For the text-containing cell, return its midpoint in (X, Y) coordinate format. 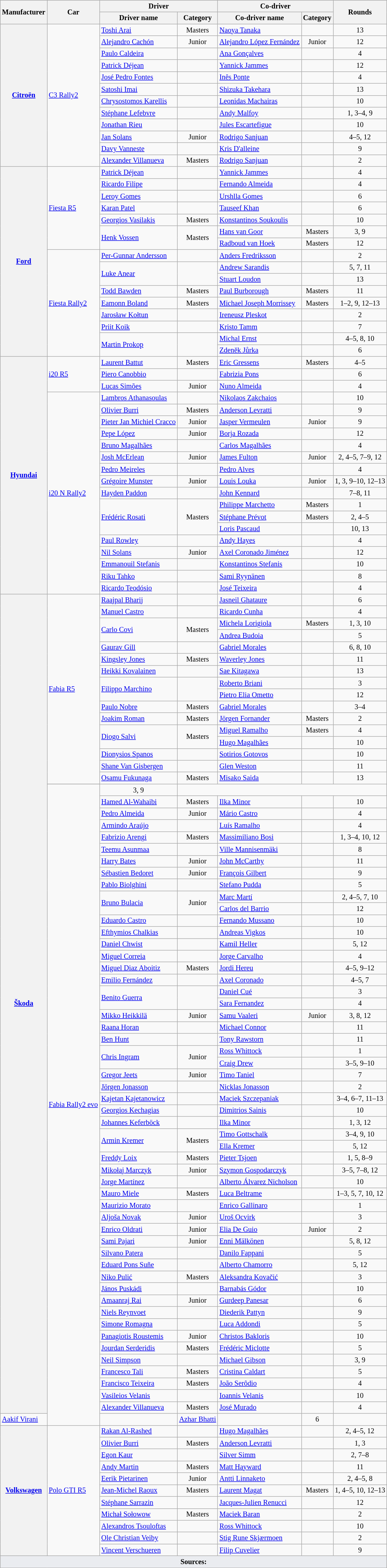
Stig Rune Skjærmoen (259, 1538)
Paulo Caldeira (138, 54)
2, 4–5, 8 (360, 1479)
Mikko Heikkilä (138, 1015)
Vasileios Velanis (138, 1395)
Maciek Szczepaniak (259, 1099)
Rounds (360, 12)
Raajpal Bharij (138, 600)
Filip Cuvelier (259, 1550)
Fabrizio Arengi (138, 837)
Frédéric Rosati (138, 517)
Pieter Tsjoen (259, 1158)
Alejandro López Fernández (259, 42)
Pepe López (138, 434)
Pablo Biolghini (138, 885)
Shizuka Takehara (259, 89)
1–2, 9, 12–13 (360, 303)
José Pedro Fontes (138, 77)
Sources: (194, 1562)
Michał Sołowow (138, 1514)
2, 4–5, 7, 10 (360, 897)
John McCarthy (259, 861)
Ricardo Filipe (138, 184)
1, 3, 12 (360, 1122)
Michael Gibson (259, 1360)
Nil Solans (138, 553)
Ole Christian Veiby (138, 1538)
Sae Kitagawa (259, 671)
Loris Pascaud (259, 529)
Pieter Jan Michiel Cracco (138, 422)
Grégoire Munster (138, 481)
Misako Saida (259, 778)
Bruno Bulacia (138, 903)
Jourdan Serderidis (138, 1348)
Barnabás Gódor (259, 1289)
Laurent Magat (259, 1490)
Miguel Correia (138, 956)
1, 3, 10 (360, 623)
Car (73, 12)
Francisco Teixeira (138, 1383)
Martin Prokop (138, 344)
Andy Hayes (259, 541)
Sotirios Gotovos (259, 754)
Jordi Hereu (259, 968)
Leroy Gomes (138, 196)
Jorge Martínez (138, 1182)
Piero Canobbio (138, 374)
Bruno Magalhães (138, 446)
Maurizio Morato (138, 1206)
Karan Patel (138, 208)
Francesco Tali (138, 1372)
Niels Reynvoet (138, 1313)
Kamil Heller (259, 944)
Massimiliano Bosi (259, 837)
Azhar Bhatti (197, 1419)
Paul Burborough (259, 291)
Panagiotis Roustemis (138, 1336)
Driver (159, 6)
Luca Addondi (259, 1324)
Nuno Almeida (259, 386)
Fiesta Rally2 (73, 303)
Chris Ingram (138, 1057)
Fabia R5 (73, 689)
Szymon Gospodarczyk (259, 1170)
Laurent Battut (138, 362)
4–5, 12 (360, 137)
José Murado (259, 1407)
Kristo Tamm (259, 327)
Mário Castro (259, 814)
4–5, 7 (360, 980)
Paulo Nobre (138, 707)
Frédéric Miclotte (259, 1348)
3–4, 6–7, 11–13 (360, 1099)
Manufacturer (24, 12)
Zdeněk Jůrka (259, 350)
4–5, 9–12 (360, 968)
Hyundai (24, 475)
Jonathan Rieu (138, 125)
Timo Gottschalk (259, 1134)
Paul Rowley (138, 541)
Daniel Cué (259, 992)
6, 8, 10 (360, 647)
Jules Escartefigue (259, 125)
Per-Gunnar Andersson (138, 255)
Philippe Marchetto (259, 505)
Christos Bakloris (259, 1336)
Timo Taniel (259, 1075)
Eduard Pons Suñe (138, 1265)
2, 7–8 (360, 1455)
Toshi Arai (138, 30)
Sara Fernandez (259, 1003)
Filippo Marchino (138, 689)
Gaurav Gill (138, 647)
Benito Guerra (138, 998)
Aakif Virani (24, 1419)
5, 7, 11 (360, 267)
Enrico Oldrati (138, 1229)
Andrew Sarandis (259, 267)
José Teixeira (259, 588)
Andy Malfoy (259, 113)
i20 R5 (73, 374)
Stéphane Prévot (259, 517)
Freddy Loix (138, 1158)
Jarosław Kołtun (138, 315)
Eduardo Castro (138, 921)
Eric Gressens (259, 362)
4–5, 8, 10 (360, 339)
Konstantinos Soukoulis (259, 220)
Aleksandra Kovačić (259, 1277)
Shane Van Gisbergen (138, 766)
Co-driver name (259, 18)
Andreas Vigkos (259, 933)
2, 4–5, 7–9, 12 (360, 457)
Ioannis Velanis (259, 1395)
Teemu Asunmaa (138, 849)
Stéphane Sarrazin (138, 1502)
Inês Ponte (259, 77)
Niko Pulić (138, 1277)
Stefano Pudda (259, 885)
Luca Beltrame (259, 1194)
Tauseef Khan (259, 208)
Jasneil Ghataure (259, 600)
Ricardo Cunha (259, 612)
3–5, 7–8, 12 (360, 1170)
James Fulton (259, 457)
Lambros Athanasoulas (138, 398)
Jacques-Julien Renucci (259, 1502)
Raana Horan (138, 1027)
Egon Kaur (138, 1455)
Chrysostomos Karellis (138, 101)
Gurdeep Panesar (259, 1301)
Osamu Fukunaga (138, 778)
Michael Joseph Morrissey (259, 303)
Pietro Elia Ometto (259, 695)
Nicklas Jonasson (259, 1087)
Eerik Pietarinen (138, 1479)
Rakan Al-Rashed (138, 1431)
Diogo Salvi (138, 736)
Danilo Fappani (259, 1253)
Sami Pajari (138, 1241)
Emilio Fernández (138, 980)
Sami Ryynänen (259, 576)
João Serôdio (259, 1383)
Naoya Tanaka (259, 30)
Ville Mannisenmäki (259, 849)
Marc Martí (259, 897)
Amaanraj Rai (138, 1301)
Carlos del Barrio (259, 909)
Pedro Alves (259, 469)
Georgios Vasilakis (138, 220)
Fernando Mussano (259, 921)
Andrea Budoia (259, 635)
Heikki Kovalainen (138, 671)
Kingsley Jones (138, 659)
Glen Weston (259, 766)
Ireneusz Pleskot (259, 315)
Neil Simpson (138, 1360)
Alejandro Cachón (138, 42)
Armin Kremer (138, 1140)
Pedro Meireles (138, 469)
Harry Bates (138, 861)
John Kennard (259, 493)
Ben Hunt (138, 1039)
Leonidas Machairas (259, 101)
Fernando Almeida (259, 184)
Dionysios Spanos (138, 754)
Silver Simm (259, 1455)
János Puskádi (138, 1289)
Armindo Araújo (138, 826)
Hayden Paddon (138, 493)
Škoda (24, 1003)
Jan Solans (138, 137)
Hamed Al-Wahaibi (138, 802)
Tony Rawstorn (259, 1039)
7–8, 11 (360, 493)
C3 Rally2 (73, 95)
Mikołaj Marczyk (138, 1170)
Josh McErlean (138, 457)
Gregor Jeets (138, 1075)
3–5, 9–10 (360, 1063)
Carlos Magalhães (259, 446)
1–3, 5, 7, 10, 12 (360, 1194)
3–4 (360, 707)
Stéphane Lefebvre (138, 113)
Jorge Carvalho (259, 956)
Konstantinos Stefanis (259, 564)
Aljoša Novak (138, 1217)
Axel Coronado Jiménez (259, 553)
Daniel Chwist (138, 944)
10, 13 (360, 529)
Citroën (24, 95)
Axel Coronado (259, 980)
Miguel Ramalho (259, 730)
Miguel Diaz Aboitiz (138, 968)
Co-driver (276, 6)
Cristina Caldart (259, 1372)
Joakim Roman (138, 719)
Volkswagen (24, 1490)
Vincent Verschueren (138, 1550)
Michael Connor (259, 1027)
Efthymios Chalkias (138, 933)
Diederik Pattyn (259, 1313)
Waverley Jones (259, 659)
Sébastien Bedoret (138, 873)
Satoshi Imai (138, 89)
Fiesta R5 (73, 208)
Priit Koik (138, 327)
Georgios Kechagias (138, 1110)
1, 3–4, 10, 12 (360, 837)
Polo GTI R5 (73, 1490)
Luís Ramalho (259, 826)
3, 8, 12 (360, 1015)
Silvano Patera (138, 1253)
Fabia Rally2 evo (73, 1104)
Simone Romagna (138, 1324)
2, 4–5 (360, 517)
Ricardo Teodósio (138, 588)
Roberto Briani (259, 683)
Ella Kremer (259, 1146)
Eamonn Boland (138, 303)
Jörgen Jonasson (138, 1087)
Luke Anear (138, 273)
Alberto Chamorro (259, 1265)
1, 3, 9–10, 12–13 (360, 481)
Craig Drew (259, 1063)
Uroš Ocvirk (259, 1217)
i20 N Rally2 (73, 493)
Emmanouil Stefanis (138, 564)
Alexandros Tsouloftas (138, 1526)
Michal Ernst (259, 339)
Enrico Gallinaro (259, 1206)
Mauro Miele (138, 1194)
Alberto Álvarez Nicholson (259, 1182)
1, 5, 8–9 (360, 1158)
Ana Gonçalves (259, 54)
Pedro Almeida (138, 814)
2, 4–5, 12 (360, 1431)
Manuel Castro (138, 612)
Radboud van Hoek (259, 243)
Andy Martin (138, 1467)
Dimitrios Sainis (259, 1110)
Nikolaos Zakchaios (259, 398)
Michela Lorigiola (259, 623)
5, 8, 12 (360, 1241)
Lucas Simões (138, 386)
3–4, 9, 10 (360, 1134)
1, 3 (360, 1443)
Urshlla Gomes (259, 196)
Kajetan Kajetanowicz (138, 1099)
Jasper Vermeulen (259, 422)
1, 3–4, 9 (360, 113)
Jörgen Fornander (259, 719)
Henk Vossen (138, 238)
François Gilbert (259, 873)
Fabrizia Pons (259, 374)
Borja Rozada (259, 434)
1, 4–5, 10, 12–13 (360, 1490)
Johannes Keferböck (138, 1122)
Anders Fredriksson (259, 255)
Kris D'alleine (259, 149)
Davy Vanneste (138, 149)
Louis Louka (259, 481)
Ford (24, 261)
Driver name (138, 18)
Riku Tahko (138, 576)
Samu Vaaleri (259, 1015)
Maciek Baran (259, 1514)
Todd Bawden (138, 291)
Elia De Guio (259, 1229)
Hans van Goor (259, 232)
Antti Linnaketo (259, 1479)
Enni Mälkönen (259, 1241)
Stuart Loudon (259, 279)
Matt Hayward (259, 1467)
Jean-Michel Raoux (138, 1490)
4–5 (360, 362)
Carlo Covi (138, 629)
